Extract the [x, y] coordinate from the center of the cell holding the provided text.  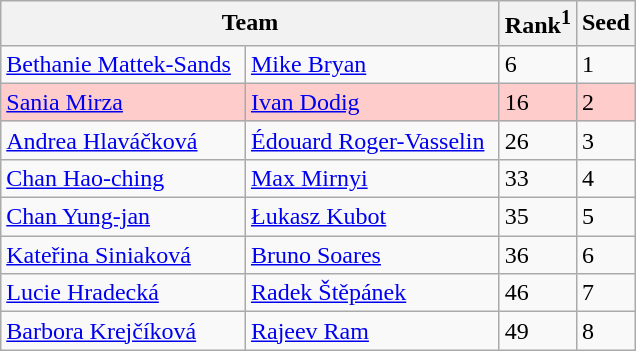
1 [606, 64]
Chan Yung-jan [124, 217]
36 [538, 255]
33 [538, 178]
3 [606, 140]
Barbora Krejčíková [124, 331]
Rank1 [538, 24]
Mike Bryan [372, 64]
Andrea Hlaváčková [124, 140]
Ivan Dodig [372, 102]
Bethanie Mattek-Sands [124, 64]
Radek Štěpánek [372, 293]
16 [538, 102]
49 [538, 331]
7 [606, 293]
35 [538, 217]
2 [606, 102]
Édouard Roger-Vasselin [372, 140]
Sania Mirza [124, 102]
Seed [606, 24]
5 [606, 217]
Bruno Soares [372, 255]
4 [606, 178]
8 [606, 331]
Rajeev Ram [372, 331]
Lucie Hradecká [124, 293]
Team [250, 24]
Kateřina Siniaková [124, 255]
Łukasz Kubot [372, 217]
46 [538, 293]
26 [538, 140]
Max Mirnyi [372, 178]
Chan Hao-ching [124, 178]
